Locate the cell with the specified text and output its (X, Y) center coordinate. 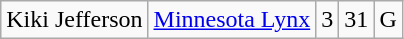
3 (328, 20)
Kiki Jefferson (74, 20)
31 (356, 20)
Minnesota Lynx (232, 20)
G (388, 20)
